Identify which cell holds the provided text, then report its (x, y) central coordinate. 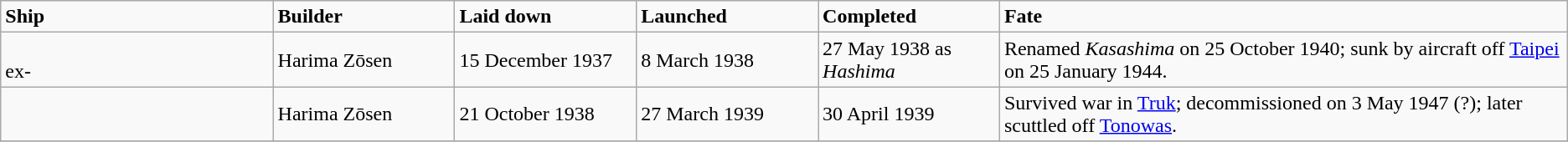
Launched (727, 17)
Completed (910, 17)
8 March 1938 (727, 60)
Ship (137, 17)
Survived war in Truk; decommissioned on 3 May 1947 (?); later scuttled off Tonowas. (1283, 114)
Laid down (546, 17)
Renamed Kasashima on 25 October 1940; sunk by aircraft off Taipei on 25 January 1944. (1283, 60)
Fate (1283, 17)
15 December 1937 (546, 60)
ex- (137, 60)
Builder (364, 17)
27 March 1939 (727, 114)
27 May 1938 as Hashima (910, 60)
30 April 1939 (910, 114)
21 October 1938 (546, 114)
